From the cell containing the given text, extract its center point as (X, Y) coordinate. 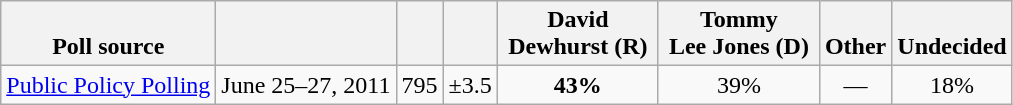
18% (952, 85)
39% (738, 85)
TommyLee Jones (D) (738, 34)
795 (420, 85)
June 25–27, 2011 (306, 85)
Other (855, 34)
DavidDewhurst (R) (578, 34)
Public Policy Polling (108, 85)
±3.5 (470, 85)
43% (578, 85)
Poll source (108, 34)
Undecided (952, 34)
— (855, 85)
